From the cell containing the given text, extract its center point as (X, Y) coordinate. 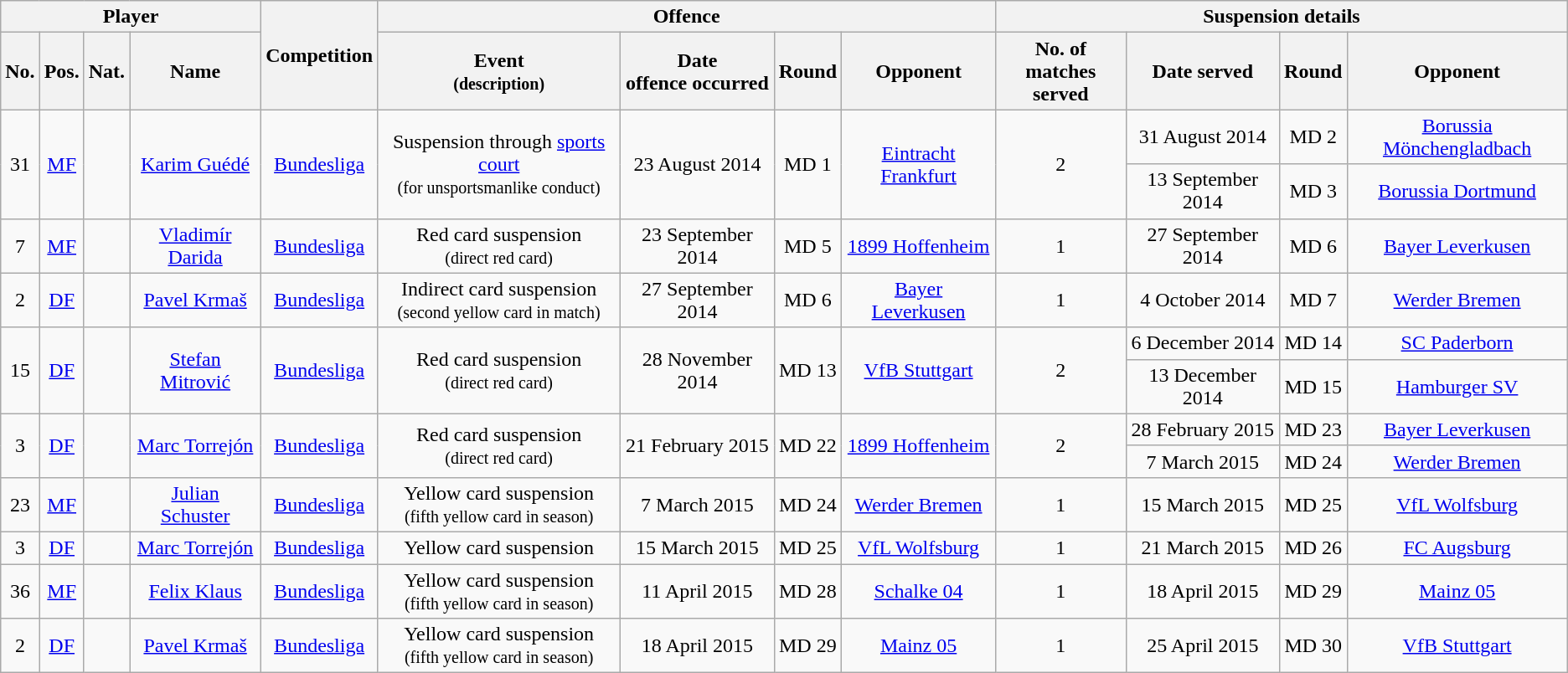
Eintracht Frankfurt (919, 164)
36 (20, 591)
15 (20, 370)
Nat. (106, 71)
Borussia Mönchengladbach (1457, 137)
31 August 2014 (1203, 137)
28 February 2015 (1203, 429)
Julian Schuster (196, 504)
Vladimír Darida (196, 246)
11 April 2015 (698, 591)
MD 3 (1313, 191)
7 (20, 246)
SC Paderborn (1457, 343)
MD 26 (1313, 547)
Hamburger SV (1457, 387)
FC Augsburg (1457, 547)
No. (20, 71)
13 September 2014 (1203, 191)
Indirect card suspension(second yellow card in match) (499, 300)
Player (131, 17)
23 August 2014 (698, 164)
Karim Guédé (196, 164)
Suspension details (1282, 17)
MD 13 (807, 370)
31 (20, 164)
MD 5 (807, 246)
MD 15 (1313, 387)
23 September 2014 (698, 246)
MD 7 (1313, 300)
MD 22 (807, 445)
Offence (687, 17)
23 (20, 504)
Stefan Mitrović (196, 370)
6 December 2014 (1203, 343)
Pos. (62, 71)
Event(description) (499, 71)
21 March 2015 (1203, 547)
Competition (320, 55)
Suspension through sports court(for unsportsmanlike conduct) (499, 164)
25 April 2015 (1203, 646)
Yellow card suspension (499, 547)
28 November 2014 (698, 370)
MD 1 (807, 164)
MD 28 (807, 591)
No. ofmatches served (1060, 71)
21 February 2015 (698, 445)
MD 14 (1313, 343)
MD 23 (1313, 429)
Borussia Dortmund (1457, 191)
Dateoffence occurred (698, 71)
Felix Klaus (196, 591)
MD 30 (1313, 646)
MD 2 (1313, 137)
Name (196, 71)
Date served (1203, 71)
Schalke 04 (919, 591)
13 December 2014 (1203, 387)
4 October 2014 (1203, 300)
